Output the (X, Y) coordinate of the center of the cell containing the given text.  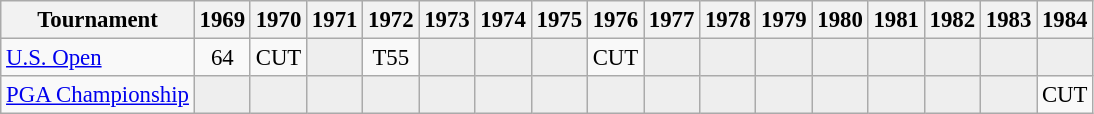
1980 (840, 20)
1983 (1008, 20)
1972 (391, 20)
1975 (559, 20)
1969 (222, 20)
1973 (447, 20)
64 (222, 58)
1977 (672, 20)
PGA Championship (98, 95)
1974 (503, 20)
1971 (335, 20)
T55 (391, 58)
1982 (952, 20)
1976 (615, 20)
1978 (728, 20)
1984 (1065, 20)
1970 (278, 20)
U.S. Open (98, 58)
1979 (784, 20)
1981 (896, 20)
Tournament (98, 20)
